For the text-containing cell, return its midpoint in [X, Y] coordinate format. 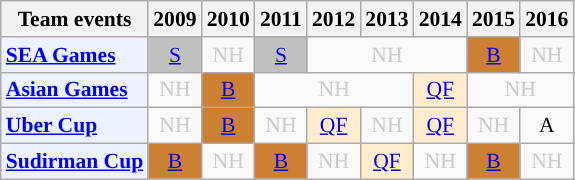
Team events [75, 19]
2013 [386, 19]
SEA Games [75, 55]
Asian Games [75, 90]
Sudirman Cup [75, 162]
2014 [440, 19]
2012 [334, 19]
2011 [281, 19]
2015 [494, 19]
2009 [174, 19]
2010 [228, 19]
A [546, 126]
2016 [546, 19]
Uber Cup [75, 126]
